Provide the [X, Y] coordinate of the cell's center where the given text is located.  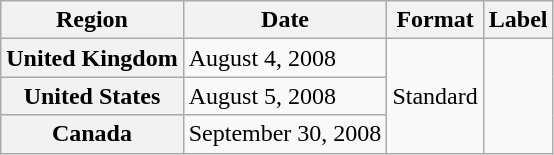
Region [92, 20]
Canada [92, 134]
Format [435, 20]
Label [518, 20]
August 4, 2008 [285, 58]
August 5, 2008 [285, 96]
United States [92, 96]
Standard [435, 96]
United Kingdom [92, 58]
September 30, 2008 [285, 134]
Date [285, 20]
